Detect which cell encompasses the target text, then output its [x, y] center coordinate. 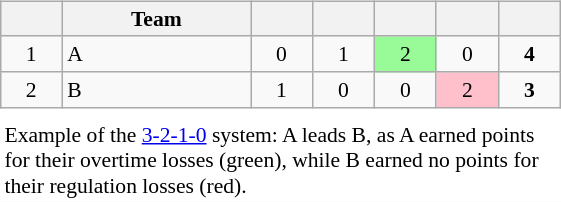
4 [529, 54]
B [156, 90]
3 [529, 90]
Team [156, 19]
A [156, 54]
